Return the (X, Y) coordinate for the center point of the cell that contains the specified text.  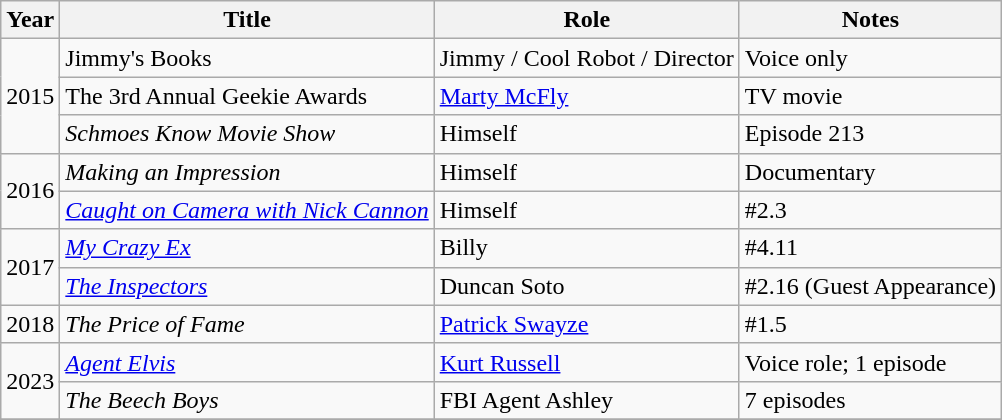
The Beech Boys (247, 400)
Caught on Camera with Nick Cannon (247, 210)
Documentary (870, 172)
Notes (870, 20)
Voice only (870, 58)
Voice role; 1 episode (870, 362)
Billy (586, 248)
#1.5 (870, 324)
2015 (30, 96)
Patrick Swayze (586, 324)
The Price of Fame (247, 324)
The Inspectors (247, 286)
Marty McFly (586, 96)
My Crazy Ex (247, 248)
Duncan Soto (586, 286)
#2.16 (Guest Appearance) (870, 286)
#4.11 (870, 248)
7 episodes (870, 400)
Jimmy / Cool Robot / Director (586, 58)
Jimmy's Books (247, 58)
Episode 213 (870, 134)
FBI Agent Ashley (586, 400)
Schmoes Know Movie Show (247, 134)
2023 (30, 381)
Kurt Russell (586, 362)
TV movie (870, 96)
Year (30, 20)
#2.3 (870, 210)
Making an Impression (247, 172)
The 3rd Annual Geekie Awards (247, 96)
2018 (30, 324)
2016 (30, 191)
Title (247, 20)
2017 (30, 267)
Agent Elvis (247, 362)
Role (586, 20)
